Scan for the cell matching the given text and deliver its [X, Y] coordinate at center. 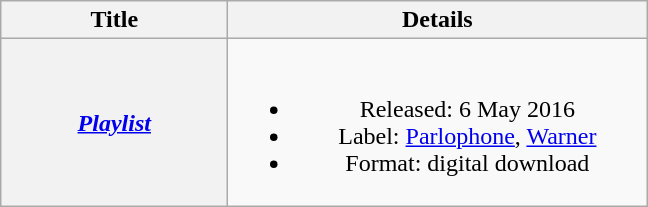
Playlist [114, 122]
Title [114, 20]
Details [438, 20]
Released: 6 May 2016Label: Parlophone, WarnerFormat: digital download [438, 122]
